Pinpoint the cell where the given text exists, returning its (x, y) midpoint coordinate. 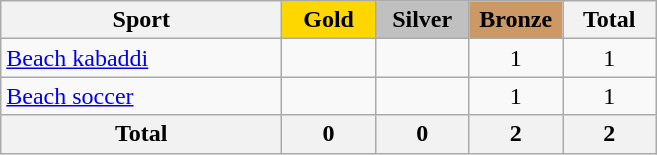
Sport (142, 20)
Gold (329, 20)
Silver (422, 20)
Bronze (516, 20)
Beach kabaddi (142, 58)
Beach soccer (142, 96)
